Return [X, Y] of the center of cell containing provided text 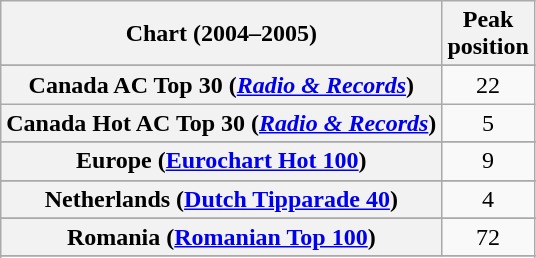
Netherlands (Dutch Tipparade 40) [222, 199]
Europe (Eurochart Hot 100) [222, 161]
Chart (2004–2005) [222, 34]
22 [488, 85]
Canada Hot AC Top 30 (Radio & Records) [222, 123]
9 [488, 161]
5 [488, 123]
Peakposition [488, 34]
72 [488, 237]
Romania (Romanian Top 100) [222, 237]
Canada AC Top 30 (Radio & Records) [222, 85]
4 [488, 199]
